Determine the [x, y] coordinate at the center of the cell enclosing the given text.  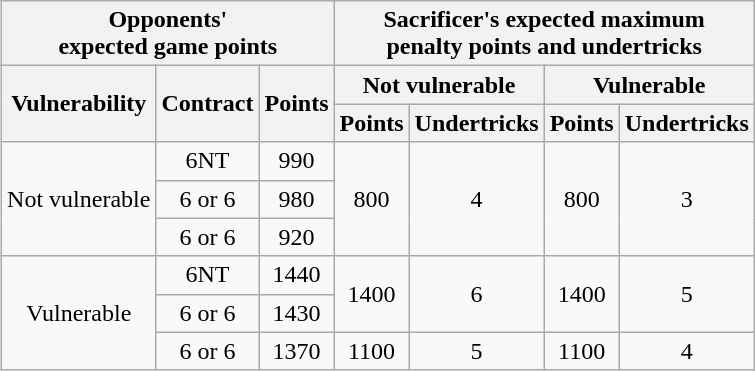
920 [296, 237]
1440 [296, 275]
1430 [296, 313]
1370 [296, 351]
6 [476, 294]
Contract [208, 104]
Vulnerability [79, 104]
3 [686, 199]
990 [296, 161]
Opponents'expected game points [168, 34]
980 [296, 199]
Sacrificer's expected maximumpenalty points and undertricks [544, 34]
